Extract the (x, y) coordinate from the center of the cell holding the provided text.  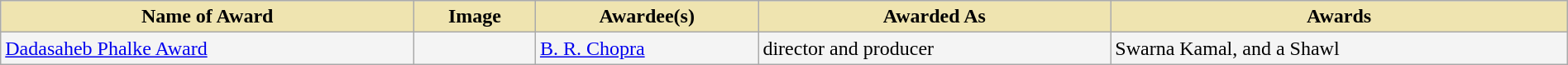
Swarna Kamal, and a Shawl (1339, 48)
Awardee(s) (647, 17)
B. R. Chopra (647, 48)
Dadasaheb Phalke Award (208, 48)
Image (475, 17)
Awards (1339, 17)
director and producer (935, 48)
Name of Award (208, 17)
Awarded As (935, 17)
